Return (x, y) of the center of cell containing provided text 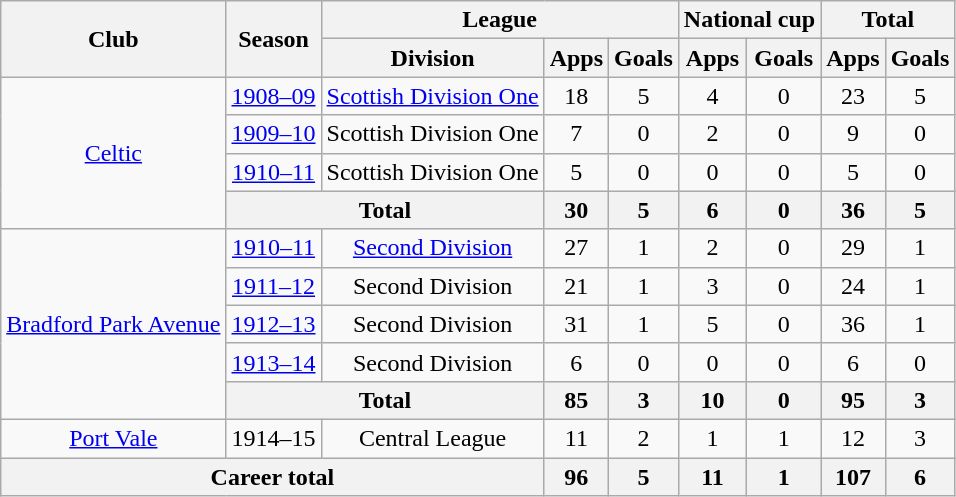
10 (712, 400)
Port Vale (114, 438)
League (500, 20)
7 (576, 134)
Career total (272, 477)
Club (114, 39)
1909–10 (274, 134)
9 (853, 134)
1912–13 (274, 324)
21 (576, 286)
24 (853, 286)
96 (576, 477)
85 (576, 400)
31 (576, 324)
4 (712, 96)
1908–09 (274, 96)
1913–14 (274, 362)
12 (853, 438)
1911–12 (274, 286)
Celtic (114, 153)
1914–15 (274, 438)
Bradford Park Avenue (114, 324)
National cup (749, 20)
30 (576, 210)
107 (853, 477)
Central League (432, 438)
27 (576, 248)
23 (853, 96)
Season (274, 39)
95 (853, 400)
18 (576, 96)
Division (432, 58)
29 (853, 248)
